Pinpoint the cell where the given text exists, returning its (x, y) midpoint coordinate. 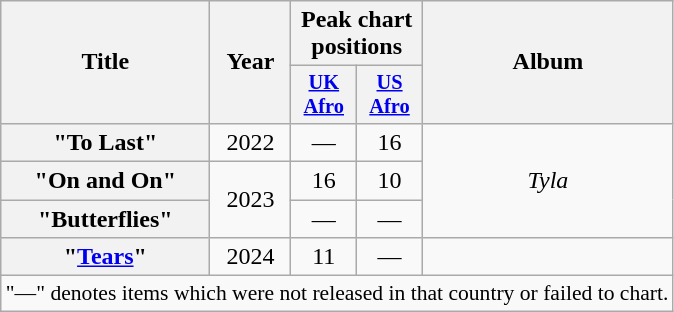
"Butterflies" (106, 219)
"—" denotes items which were not released in that country or failed to chart. (338, 294)
Tyla (548, 180)
2024 (250, 257)
11 (324, 257)
USAfro (390, 95)
Title (106, 62)
"On and On" (106, 181)
Year (250, 62)
UKAfro (324, 95)
"Tears" (106, 257)
2023 (250, 200)
2022 (250, 142)
Album (548, 62)
"To Last" (106, 142)
Peak chart positions (356, 34)
10 (390, 181)
